Locate the cell with the specified text and output its [x, y] center coordinate. 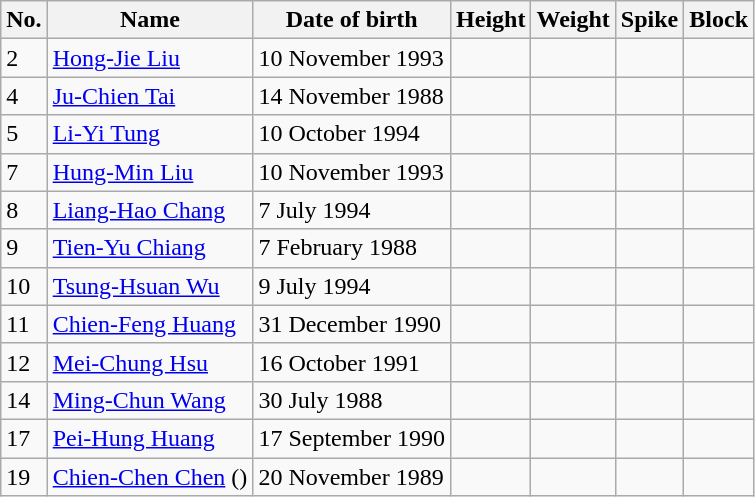
30 July 1988 [352, 400]
Date of birth [352, 20]
Ju-Chien Tai [150, 96]
Hong-Jie Liu [150, 58]
9 July 1994 [352, 286]
Tsung-Hsuan Wu [150, 286]
Mei-Chung Hsu [150, 362]
14 [24, 400]
Pei-Hung Huang [150, 438]
16 October 1991 [352, 362]
Liang-Hao Chang [150, 210]
7 [24, 172]
10 October 1994 [352, 134]
Chien-Chen Chen () [150, 477]
Block [719, 20]
14 November 1988 [352, 96]
8 [24, 210]
Tien-Yu Chiang [150, 248]
7 July 1994 [352, 210]
Hung-Min Liu [150, 172]
17 September 1990 [352, 438]
12 [24, 362]
2 [24, 58]
19 [24, 477]
Ming-Chun Wang [150, 400]
Li-Yi Tung [150, 134]
Chien-Feng Huang [150, 324]
Name [150, 20]
31 December 1990 [352, 324]
5 [24, 134]
17 [24, 438]
7 February 1988 [352, 248]
Weight [573, 20]
10 [24, 286]
4 [24, 96]
11 [24, 324]
20 November 1989 [352, 477]
9 [24, 248]
Spike [649, 20]
Height [491, 20]
No. [24, 20]
